Return the (X, Y) coordinate for the center point of the cell that contains the specified text.  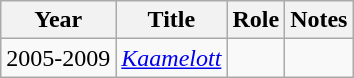
Title (172, 20)
2005-2009 (58, 58)
Year (58, 20)
Notes (319, 20)
Kaamelott (172, 58)
Role (256, 20)
